Return the (x, y) coordinate for the center point of the cell that contains the specified text.  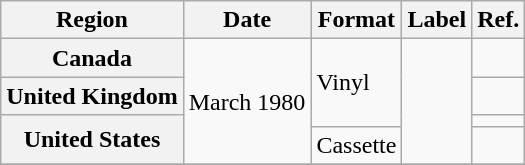
Label (437, 20)
Cassette (356, 145)
Date (247, 20)
Vinyl (356, 82)
March 1980 (247, 102)
Format (356, 20)
Canada (92, 58)
Ref. (498, 20)
United States (92, 140)
United Kingdom (92, 96)
Region (92, 20)
